Capture the cell that displays the provided text and extract its [X, Y] central coordinate. 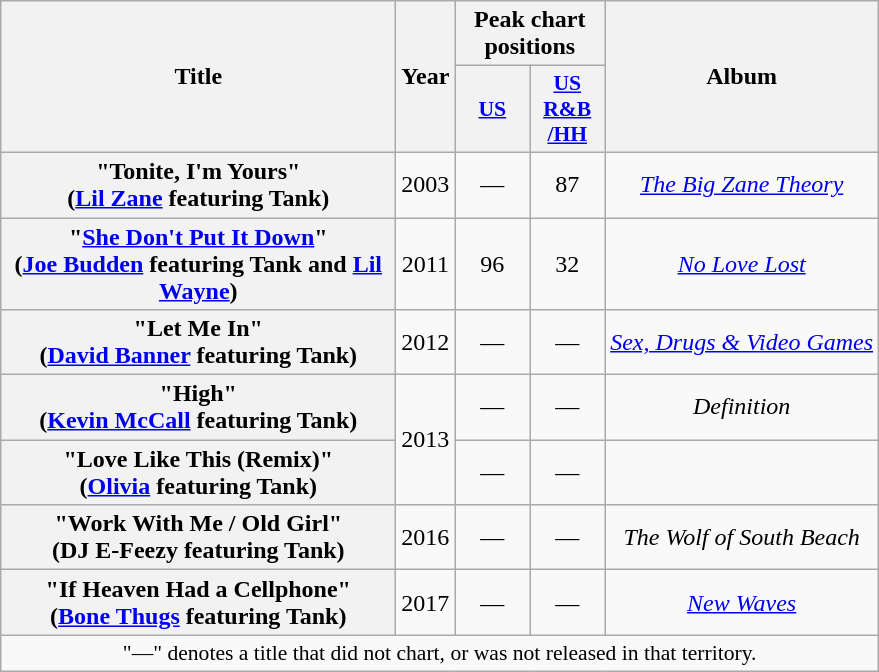
New Waves [742, 602]
2003 [426, 184]
USR&B/HH [568, 110]
Sex, Drugs & Video Games [742, 342]
Album [742, 77]
2012 [426, 342]
"If Heaven Had a Cellphone" (Bone Thugs featuring Tank) [198, 602]
2013 [426, 440]
"Love Like This (Remix)" (Olivia featuring Tank) [198, 472]
"—" denotes a title that did not chart, or was not released in that territory. [440, 653]
The Wolf of South Beach [742, 538]
87 [568, 184]
96 [492, 264]
Title [198, 77]
"Let Me In" (David Banner featuring Tank) [198, 342]
2017 [426, 602]
No Love Lost [742, 264]
"Work With Me / Old Girl" (DJ E-Feezy featuring Tank) [198, 538]
Definition [742, 408]
The Big Zane Theory [742, 184]
2016 [426, 538]
"High" (Kevin McCall featuring Tank) [198, 408]
32 [568, 264]
2011 [426, 264]
Peak chart positions [530, 34]
"She Don't Put It Down" (Joe Budden featuring Tank and Lil Wayne) [198, 264]
"Tonite, I'm Yours" (Lil Zane featuring Tank) [198, 184]
US [492, 110]
Year [426, 77]
